Find where the given text appears and provide that cell's center as (x, y) coordinate. 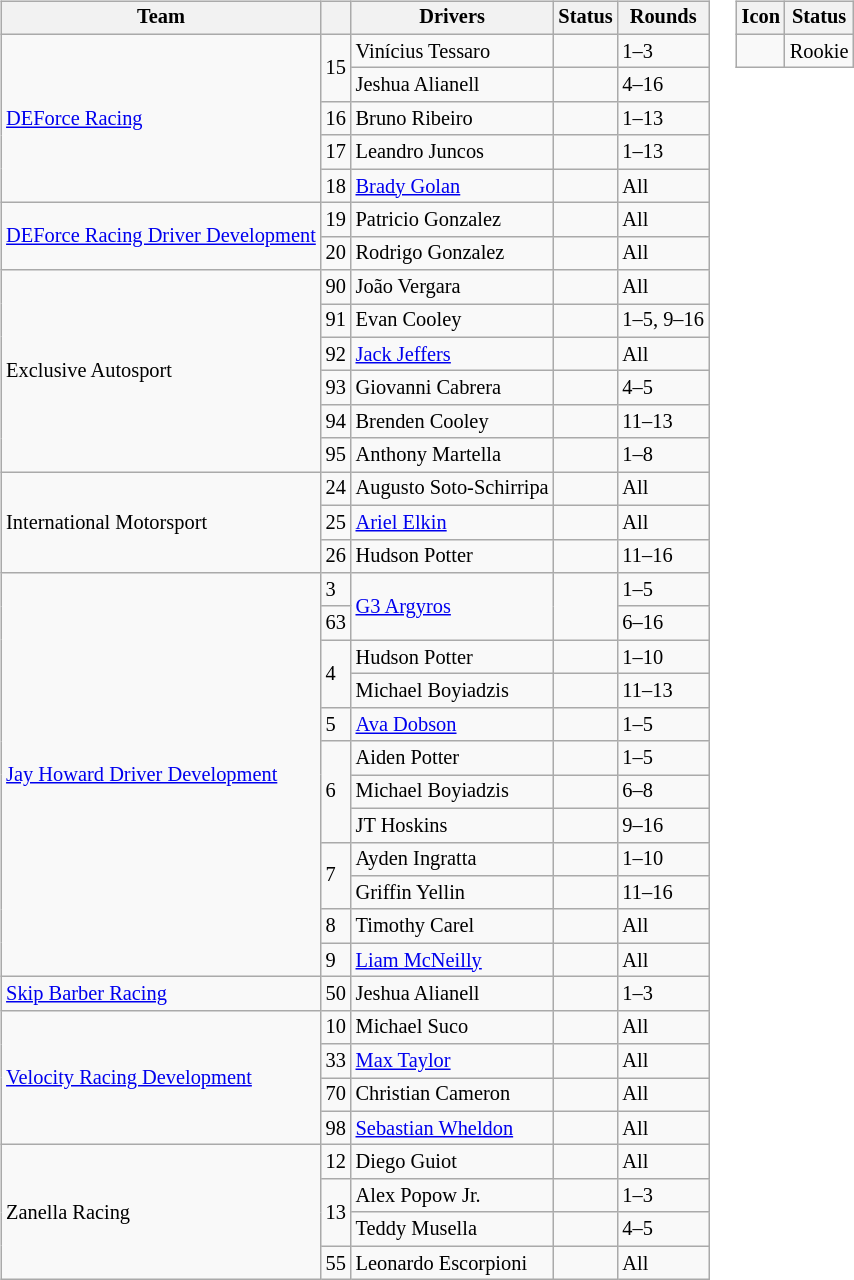
1–5, 9–16 (664, 321)
4–16 (664, 85)
Jay Howard Driver Development (160, 775)
Jack Jeffers (452, 354)
50 (336, 994)
26 (336, 556)
Diego Guiot (452, 1162)
33 (336, 1061)
Ayden Ingratta (452, 859)
Giovanni Cabrera (452, 388)
9–16 (664, 825)
55 (336, 1263)
15 (336, 68)
8 (336, 926)
4 (336, 674)
Aiden Potter (452, 758)
3 (336, 590)
24 (336, 489)
International Motorsport (160, 522)
13 (336, 1212)
95 (336, 455)
Zanella Racing (160, 1212)
Ava Dobson (452, 724)
6–8 (664, 792)
Brady Golan (452, 186)
Teddy Musella (452, 1229)
5 (336, 724)
Leonardo Escorpioni (452, 1263)
Rodrigo Gonzalez (452, 253)
G3 Argyros (452, 606)
Patricio Gonzalez (452, 220)
DEForce Racing (160, 118)
Michael Suco (452, 1027)
Team (160, 18)
93 (336, 388)
90 (336, 287)
Augusto Soto-Schirripa (452, 489)
91 (336, 321)
Anthony Martella (452, 455)
Griffin Yellin (452, 893)
7 (336, 876)
70 (336, 1095)
18 (336, 186)
Vinícius Tessaro (452, 51)
Christian Cameron (452, 1095)
Timothy Carel (452, 926)
63 (336, 623)
Icon (761, 18)
Ariel Elkin (452, 522)
17 (336, 152)
6 (336, 792)
Rookie (820, 51)
20 (336, 253)
12 (336, 1162)
Max Taylor (452, 1061)
Brenden Cooley (452, 422)
6–16 (664, 623)
João Vergara (452, 287)
JT Hoskins (452, 825)
92 (336, 354)
Velocity Racing Development (160, 1078)
DEForce Racing Driver Development (160, 236)
Leandro Juncos (452, 152)
Bruno Ribeiro (452, 119)
19 (336, 220)
9 (336, 960)
1–8 (664, 455)
16 (336, 119)
Skip Barber Racing (160, 994)
98 (336, 1128)
10 (336, 1027)
Alex Popow Jr. (452, 1196)
Evan Cooley (452, 321)
Sebastian Wheldon (452, 1128)
Exclusive Autosport (160, 371)
25 (336, 522)
94 (336, 422)
Liam McNeilly (452, 960)
Rounds (664, 18)
Drivers (452, 18)
